Provide the [x, y] coordinate of the cell's center where the given text is located.  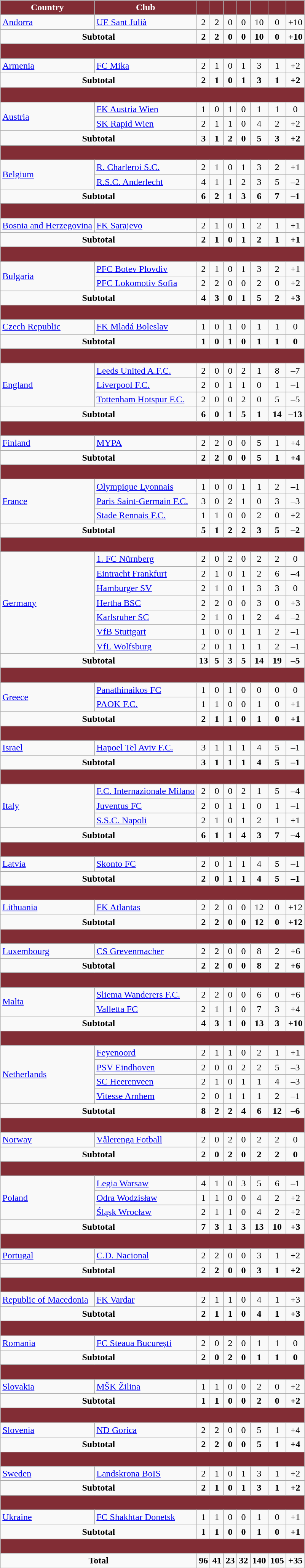
Valletta FC [145, 1009]
23 [230, 1560]
Malta [47, 1002]
Armenia [47, 66]
S.S.C. Napoli [145, 820]
Israel [47, 748]
Leeds United A.F.C. [145, 370]
Total [99, 1560]
C.D. Nacional [145, 1256]
Romania [47, 1343]
Poland [47, 1198]
Liverpool F.C. [145, 385]
Luxembourg [47, 951]
Feyenoord [145, 1052]
Sliema Wanderers F.C. [145, 994]
Hertha BSC [145, 602]
Olympique Lyonnais [145, 487]
Odra Wodzisław [145, 1198]
96 [203, 1560]
Hamburger SV [145, 588]
FK Mladá Boleslav [145, 327]
–13 [295, 414]
Bosnia and Herzegovina [47, 225]
Eintracht Frankfurt [145, 574]
SC Heerenveen [145, 1081]
England [47, 385]
FK Atlantas [145, 908]
32 [244, 1560]
Juventus FC [145, 806]
Andorra [47, 22]
Karlsruher SC [145, 617]
Hapoel Tel Aviv F.C. [145, 748]
Germany [47, 602]
Landskrona BoIS [145, 1473]
Austria [47, 116]
MŠK Žilina [145, 1386]
Netherlands [47, 1074]
Śląsk Wrocław [145, 1212]
FK Austria Wien [145, 109]
FC Steaua București [145, 1343]
Legia Warsaw [145, 1183]
Greece [47, 697]
PFC Botev Plovdiv [145, 269]
105 [277, 1560]
Paris Saint-Germain F.C. [145, 501]
Stade Rennais F.C. [145, 516]
Country [47, 8]
Portugal [47, 1256]
19 [277, 661]
Belgium [47, 174]
Vitesse Arnhem [145, 1096]
–6 [295, 1111]
PSV Eindhoven [145, 1067]
Panathinaikos FC [145, 690]
R. Charleroi S.C. [145, 167]
1. FC Nürnberg [145, 559]
UE Sant Julià [145, 22]
140 [259, 1560]
Slovakia [47, 1386]
Slovenia [47, 1430]
Italy [47, 806]
VfL Wolfsburg [145, 646]
Latvia [47, 864]
MYPA [145, 443]
R.S.C. Anderlecht [145, 182]
FK Vardar [145, 1299]
Norway [47, 1140]
PFC Lokomotiv Sofia [145, 283]
Skonto FC [145, 864]
ND Gorica [145, 1430]
Finland [47, 443]
–7 [295, 370]
France [47, 501]
Bulgaria [47, 276]
VfB Stuttgart [145, 631]
Lithuania [47, 908]
CS Grevenmacher [145, 951]
+35 [295, 1560]
FC Shakhtar Donetsk [145, 1517]
Czech Republic [47, 327]
Sweden [47, 1473]
Tottenham Hotspur F.C. [145, 399]
PAOK F.C. [145, 704]
SK Rapid Wien [145, 124]
F.C. Internazionale Milano [145, 791]
Republic of Macedonia [47, 1299]
FK Sarajevo [145, 225]
Club [145, 8]
Vålerenga Fotball [145, 1140]
41 [217, 1560]
FC Mika [145, 66]
Ukraine [47, 1517]
